Scan for the cell matching the given text and deliver its [x, y] coordinate at center. 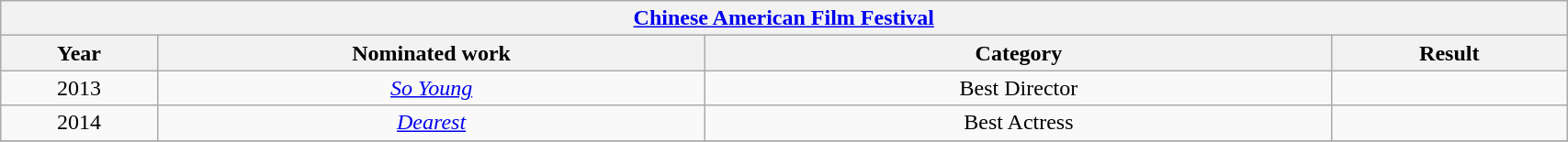
Best Actress [1019, 123]
So Young [432, 88]
2013 [79, 88]
Category [1019, 53]
Nominated work [432, 53]
Dearest [432, 123]
Year [79, 53]
2014 [79, 123]
Result [1450, 53]
Best Director [1019, 88]
Chinese American Film Festival [784, 18]
